Provide the [x, y] coordinate of the cell's center where the given text is located.  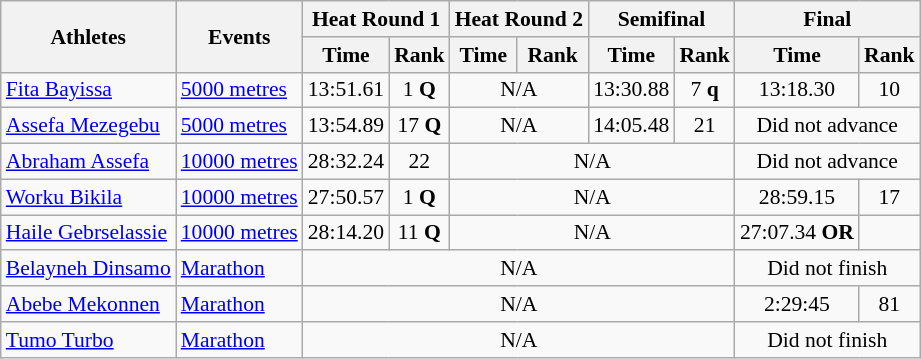
Tumo Turbo [88, 340]
Final [828, 19]
22 [420, 162]
17 [890, 197]
21 [704, 126]
17 Q [420, 126]
14:05.48 [631, 126]
Heat Round 1 [376, 19]
28:14.20 [346, 233]
27:50.57 [346, 197]
27:07.34 OR [797, 233]
Haile Gebrselassie [88, 233]
Events [240, 36]
13:30.88 [631, 90]
13:51.61 [346, 90]
Worku Bikila [88, 197]
10 [890, 90]
13:54.89 [346, 126]
Assefa Mezegebu [88, 126]
Athletes [88, 36]
2:29:45 [797, 304]
11 Q [420, 233]
Heat Round 2 [519, 19]
Abebe Mekonnen [88, 304]
Belayneh Dinsamo [88, 269]
13:18.30 [797, 90]
81 [890, 304]
28:59.15 [797, 197]
Semifinal [662, 19]
7 q [704, 90]
28:32.24 [346, 162]
Fita Bayissa [88, 90]
Abraham Assefa [88, 162]
